Return (x, y) of the center of cell containing provided text 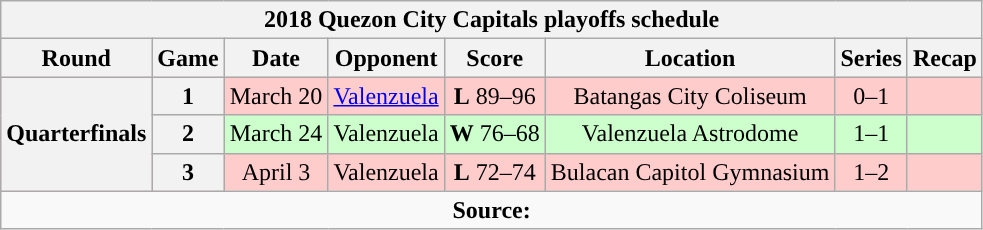
Recap (944, 58)
Bulacan Capitol Gymnasium (690, 172)
Date (276, 58)
March 20 (276, 96)
L 89–96 (494, 96)
0–1 (871, 96)
March 24 (276, 134)
2 (188, 134)
Quarterfinals (76, 134)
3 (188, 172)
Location (690, 58)
Valenzuela Astrodome (690, 134)
W 76–68 (494, 134)
1 (188, 96)
2018 Quezon City Capitals playoffs schedule (492, 20)
Game (188, 58)
April 3 (276, 172)
Series (871, 58)
1–1 (871, 134)
Opponent (386, 58)
L 72–74 (494, 172)
1–2 (871, 172)
Score (494, 58)
Round (76, 58)
Source: (492, 210)
Batangas City Coliseum (690, 96)
